Search for the cell housing the specified text and yield its [x, y] center coordinate. 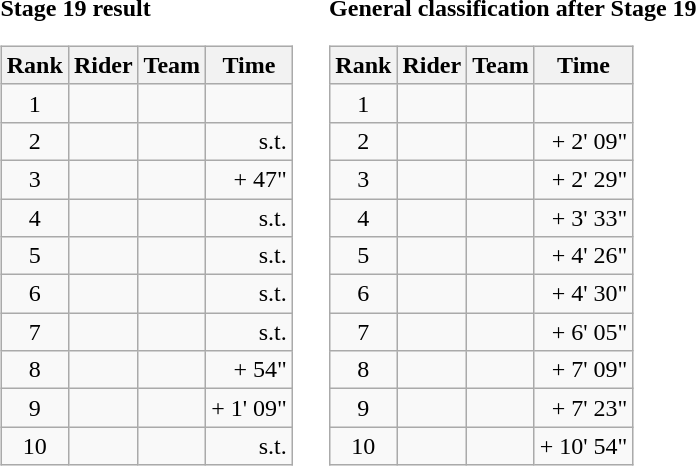
+ 4' 26" [584, 256]
+ 7' 09" [584, 370]
+ 6' 05" [584, 332]
+ 3' 33" [584, 217]
+ 47" [250, 179]
+ 54" [250, 370]
+ 7' 23" [584, 408]
+ 4' 30" [584, 294]
+ 10' 54" [584, 446]
+ 1' 09" [250, 408]
+ 2' 29" [584, 179]
+ 2' 09" [584, 141]
